Detect which cell encompasses the target text, then output its (X, Y) center coordinate. 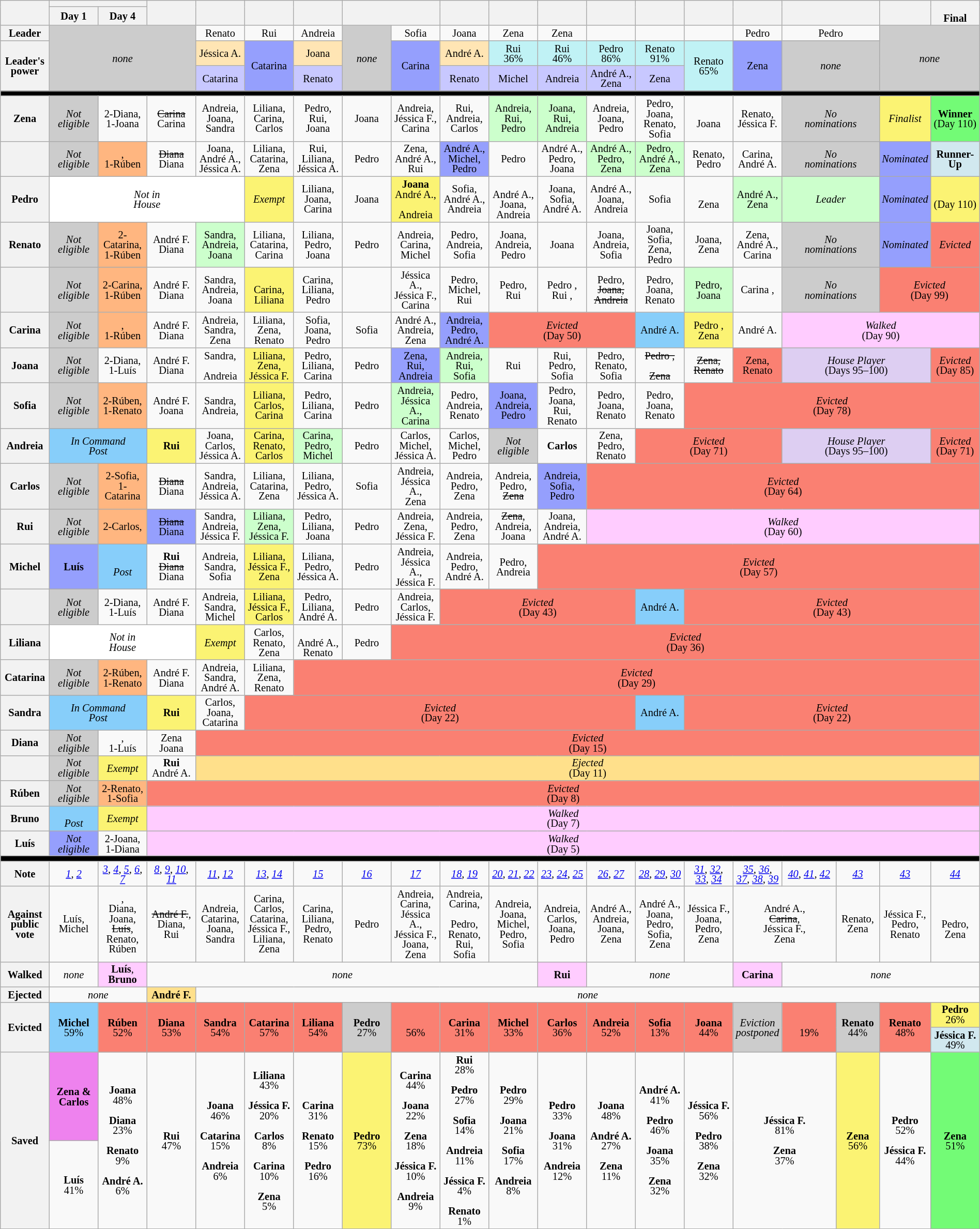
18, 19 (464, 874)
Andreia,Carlos,Joana,Pedro (562, 924)
16 (366, 874)
(Day 110) (955, 199)
André A.,Pedro,Joana (562, 159)
Evicted(Day 57) (759, 567)
8, 9, 10, 11 (171, 874)
Rui36% (514, 53)
Carlos36% (562, 1027)
Jéssica F.56%Pedro38%Zena32% (709, 1141)
Andreia52% (611, 1027)
Bruno (25, 818)
Joana,Zena (709, 245)
Finalist (905, 118)
Andreia,Sandra,André A. (220, 677)
Pedro,Renato,Sofia (611, 365)
Pedro,Andreia,Renato (464, 405)
15 (318, 874)
Liliana,Jéssica F.,Carlos (269, 607)
Evicted(Day 8) (563, 793)
Jéssica A. (220, 53)
Joana,Andreia,André A. (562, 526)
2-Joana,1-Diana (123, 844)
Evicted(Day 15) (588, 742)
Ejected(Day 11) (588, 768)
23, 24, 25 (562, 874)
2-Catarina,1-Rúben (123, 245)
Renato,Pedro (709, 159)
44 (955, 874)
Leader's power (25, 65)
Michel33% (514, 1027)
Andreia,Sandra,Michel (220, 607)
Luís41% (73, 1185)
Joana46%Catarina15%Andreia6% (220, 1141)
Joana,Rui,Andreia (562, 118)
Evicted(Day 99) (929, 290)
Sandra (25, 712)
35, 36, 37, 38, 39 (758, 874)
Carina,André A. (758, 159)
Pedro29%Joana21%Sofia17%Andreia8% (514, 1141)
Carina,Carlos,Catarina,Jéssica F.,Liliana,Zena (269, 924)
Rui,Pedro,Sofia (562, 365)
Rúben (25, 793)
Pedro,Rui,Joana (318, 118)
31, 32, 33, 34 (709, 874)
Andreia,Catarina,Joana,Sandra (220, 924)
Joana48%Diana23%Renato9%André A.6% (123, 1141)
CarinaCarina (171, 118)
Pedro ,Rui , (562, 290)
André A.,Andreia,Zena (416, 330)
26, 27 (611, 874)
Againstpublic vote (25, 924)
Day 1 (73, 16)
Carina31% (464, 1027)
Sofia,André A.,Andreia (464, 199)
Sandra,Andreia,Jéssica F. (220, 526)
Liliana43%Jéssica F.20%Carlos8%Carina10%Zena5% (269, 1141)
Evicted(Day 78) (832, 405)
Ejected (25, 995)
Andreia,Sofia,Pedro (562, 486)
Andreia,Jéssica A.,Zena (416, 486)
Andreia,Sandra,Sofia (220, 567)
13, 14 (269, 874)
Pedro,Liliana,André A. (318, 607)
Andreia,Carina,Michel (416, 245)
Carina44%Joana22%Zena18%Jéssica F.10%Andreia9% (416, 1141)
André A.,Pedro,Zena (611, 159)
Joana,Sofia,Zena,Pedro (660, 245)
Evicted(Day 36) (685, 642)
André A.,Joana,Pedro,Sofia,Zena (660, 924)
Liliana,Pedro,Joana (318, 245)
Pedro,Joana,Rui,Renato (562, 405)
Renato48% (905, 1027)
Pedro,Liliana,Joana (318, 526)
Andreia,Joana,Pedro (611, 118)
André F.,Diana,Rui (171, 924)
Renato65% (709, 65)
Zena51% (955, 1141)
Pedro27% (366, 1027)
Saved (25, 1141)
Rui47% (171, 1141)
Rui,Andreia,Carlos (464, 118)
Zena,Andreia,Joana (514, 526)
Winner(Day 110) (955, 118)
Carina,Liliana (269, 290)
Carina , (758, 290)
André A.,Renato (318, 642)
2-Carina,1-Rúben (123, 290)
Liliana,Joana,Carina (318, 199)
Evicted(Day 29) (637, 677)
Carina,Liliana,Pedro (318, 290)
Sandra54% (220, 1027)
RuiDianaDiana (171, 567)
28, 29, 30 (660, 874)
Andreia,Rui,Sofia (464, 365)
Liliana,Carlos,Carina (269, 405)
3, 4, 5, 6, 7 (123, 874)
Evicted(Day 85) (955, 365)
Carlos,Joana,Catarina (220, 712)
Pedro26% (955, 1014)
Evictionpostponed (758, 1027)
Andreia,Jéssica F.,Carina (416, 118)
Diana53% (171, 1027)
ZenaJoana (171, 742)
Zena,André A.,Rui (416, 159)
2-Sofia,1-Catarina (123, 486)
Sofia13% (660, 1027)
Sandra,Andreia (220, 365)
Joana,Sofia,André A. (562, 199)
André A.,Carina,Jéssica F.,Zena (785, 924)
Rui,Liliana,Jéssica A. (318, 159)
Pedro86% (611, 53)
André F.Joana (171, 405)
Pedro,Andreia (514, 567)
RuiAndré A. (171, 768)
JoanaAndré A.,Andreia (416, 199)
Walked(Day 90) (881, 330)
Liliana,Carina,Carlos (269, 118)
Andreia,Joana,Michel,Pedro,Sofia (514, 924)
Zena,André A.,Carina (758, 245)
Andreia,Sandra,Zena (220, 330)
Joana,Andreia,Sofia (611, 245)
Sofia,Joana,Pedro (318, 330)
Walked(Day 60) (783, 526)
Andreia,Jéssica A.,Carina (416, 405)
André A.,Andreia,Joana,Zena (611, 924)
Pedro52%Jéssica F.44% (905, 1141)
Walked(Day 5) (563, 844)
Liliana,Jéssica F.,Zena (269, 567)
Carina,Renato,Carlos (269, 446)
Day 4 (123, 16)
André A.41%Pedro46%Joana35%Zena32% (660, 1141)
Andreia,Jéssica A.,Jéssica F. (416, 567)
Evicted(Day 50) (562, 330)
11, 12 (220, 874)
Rui46% (562, 53)
Joana,André A.,Jéssica A. (220, 159)
Zena56% (858, 1141)
Sandra,Andreia,Jéssica A. (220, 486)
Rui28%Pedro27%Sofia14%Andreia11%Jéssica F.4%Renato1% (464, 1141)
,1-Luís (123, 742)
Carina31%Renato15%Pedro16% (318, 1141)
Renato,Zena (858, 924)
Carina,Liliana,Pedro,Renato (318, 924)
2-Diana,1-Joana (123, 118)
Pedro,Rui (514, 290)
Zena,Pedro,Renato (611, 446)
Andreia,Carina,Pedro,Renato,Rui,Sofia (464, 924)
Liliana (25, 642)
Luís,Michel (73, 924)
Pedro,Michel,Rui (464, 290)
Walked(Day 7) (563, 818)
Pedro,Andreia,Sofia (464, 245)
17 (416, 874)
Andreia,Joana,Sandra (220, 118)
Andreia,Carlos,Jéssica F. (416, 607)
Pedro,Zena (955, 924)
André F. (171, 995)
Note (25, 874)
Joana,Carlos,Jéssica A. (220, 446)
Renato91% (660, 53)
Pedro33%Joana31%Andreia12% (562, 1141)
Pedro73% (366, 1141)
Catarina57% (269, 1027)
Andreia,Zena,Jéssica F. (416, 526)
Andreia,Rui,Pedro (514, 118)
Jéssica A.,Jéssica F.,Carina (416, 290)
Diana (25, 742)
Rúben52% (123, 1027)
,Diana,Joana,Luís,Renato,Rúben (123, 924)
Renato,Jéssica F. (758, 118)
André A.,Michel,Pedro (464, 159)
19% (809, 1027)
Jéssica F.,Pedro,Renato (905, 924)
Walked (25, 974)
Pedro,Joana,Renato,Sofia (660, 118)
Runner-Up (955, 159)
Joana44% (709, 1027)
Jéssica F.81%Zena37% (785, 1141)
1, 2 (73, 874)
Zena & Carlos (73, 1096)
Carlos,Renato,Zena (269, 642)
Pedro,André A.,Zena (660, 159)
Jéssica F.49% (955, 1039)
Renato44% (858, 1027)
Carlos,Michel,Pedro (464, 446)
Pedro,Joana,Andreia (611, 290)
40, 41, 42 (809, 874)
Carlos,Michel,Jéssica A. (416, 446)
2-Carlos, (123, 526)
Liliana54% (318, 1027)
2-Renato,1-Sofia (123, 793)
Evicted(Day 64) (783, 486)
Sandra,Andreia, (220, 405)
Luís,Bruno (123, 974)
Liliana,Catarina,Carina (269, 245)
Michel59% (73, 1027)
Andreia,Carina,Jéssica A.,Jéssica F.,Joana,Zena (416, 924)
Pedro,Joana (709, 290)
Joana48%André A.27%Zena11% (611, 1141)
20, 21, 22 (514, 874)
56% (416, 1027)
Zena,Rui,Andreia (416, 365)
Jéssica F.,Joana,Pedro,Zena (709, 924)
Carina,Pedro,Michel (318, 446)
Final (955, 12)
